Pinpoint the cell where the given text exists, returning its [x, y] midpoint coordinate. 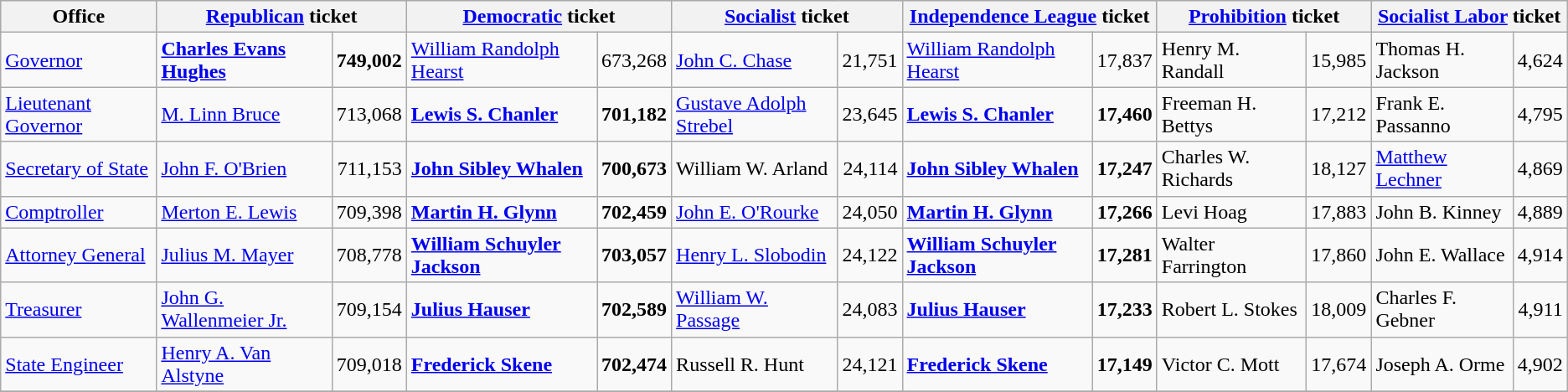
John E. Wallace [1442, 255]
708,778 [369, 255]
Merton E. Lewis [245, 212]
17,460 [1124, 114]
Independence League ticket [1029, 17]
24,121 [869, 364]
Levi Hoag [1231, 212]
24,050 [869, 212]
Walter Farrington [1231, 255]
17,212 [1338, 114]
23,645 [869, 114]
John G. Wallenmeier Jr. [245, 310]
4,902 [1540, 364]
William W. Passage [755, 310]
24,083 [869, 310]
4,911 [1540, 310]
Gustave Adolph Strebel [755, 114]
Secretary of State [79, 169]
709,018 [369, 364]
702,474 [635, 364]
Charles F. Gebner [1442, 310]
Henry L. Slobodin [755, 255]
17,247 [1124, 169]
Victor C. Mott [1231, 364]
Attorney General [79, 255]
Comptroller [79, 212]
John B. Kinney [1442, 212]
4,624 [1540, 60]
Charles Evans Hughes [245, 60]
John E. O'Rourke [755, 212]
4,795 [1540, 114]
24,122 [869, 255]
Prohibition ticket [1264, 17]
Frank E. Passanno [1442, 114]
Lieutenant Governor [79, 114]
17,149 [1124, 364]
State Engineer [79, 364]
4,869 [1540, 169]
17,233 [1124, 310]
Henry A. Van Alstyne [245, 364]
Office [79, 17]
673,268 [635, 60]
Charles W. Richards [1231, 169]
Thomas H. Jackson [1442, 60]
18,009 [1338, 310]
Governor [79, 60]
Matthew Lechner [1442, 169]
Freeman H. Bettys [1231, 114]
21,751 [869, 60]
24,114 [869, 169]
Socialist Labor ticket [1469, 17]
17,860 [1338, 255]
Republican ticket [281, 17]
709,398 [369, 212]
702,589 [635, 310]
Socialist ticket [787, 17]
Henry M. Randall [1231, 60]
700,673 [635, 169]
John C. Chase [755, 60]
Joseph A. Orme [1442, 364]
17,883 [1338, 212]
17,266 [1124, 212]
18,127 [1338, 169]
John F. O'Brien [245, 169]
713,068 [369, 114]
4,889 [1540, 212]
Julius M. Mayer [245, 255]
749,002 [369, 60]
709,154 [369, 310]
Robert L. Stokes [1231, 310]
702,459 [635, 212]
4,914 [1540, 255]
Russell R. Hunt [755, 364]
711,153 [369, 169]
17,281 [1124, 255]
William W. Arland [755, 169]
15,985 [1338, 60]
Democratic ticket [539, 17]
701,182 [635, 114]
703,057 [635, 255]
17,837 [1124, 60]
Treasurer [79, 310]
17,674 [1338, 364]
M. Linn Bruce [245, 114]
